Capture the cell that displays the provided text and extract its (x, y) central coordinate. 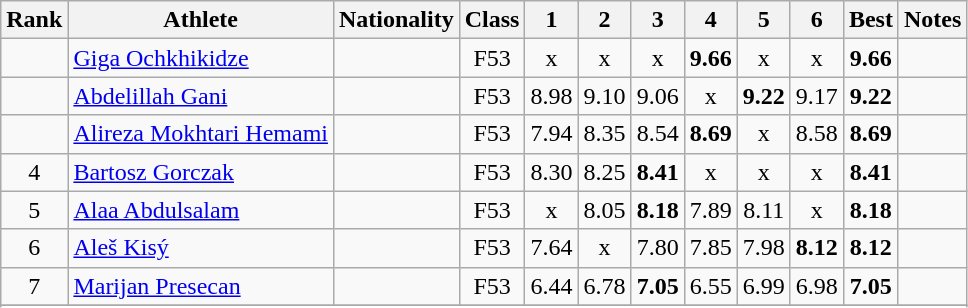
Giga Ochkhikidze (201, 58)
2 (604, 20)
Nationality (396, 20)
9.06 (658, 96)
9.10 (604, 96)
8.11 (764, 210)
7 (34, 286)
8.54 (658, 134)
8.58 (816, 134)
Marijan Presecan (201, 286)
7.85 (710, 248)
8.05 (604, 210)
Class (492, 20)
6.98 (816, 286)
Best (870, 20)
9.17 (816, 96)
7.98 (764, 248)
Bartosz Gorczak (201, 172)
6.78 (604, 286)
Alireza Mokhtari Hemami (201, 134)
8.25 (604, 172)
7.64 (552, 248)
Athlete (201, 20)
6.99 (764, 286)
1 (552, 20)
8.98 (552, 96)
Rank (34, 20)
Notes (932, 20)
Alaa Abdulsalam (201, 210)
6.44 (552, 286)
7.80 (658, 248)
3 (658, 20)
Aleš Kisý (201, 248)
Abdelillah Gani (201, 96)
7.89 (710, 210)
8.35 (604, 134)
7.94 (552, 134)
8.30 (552, 172)
6.55 (710, 286)
